Determine the [x, y] coordinate at the center of the cell enclosing the given text.  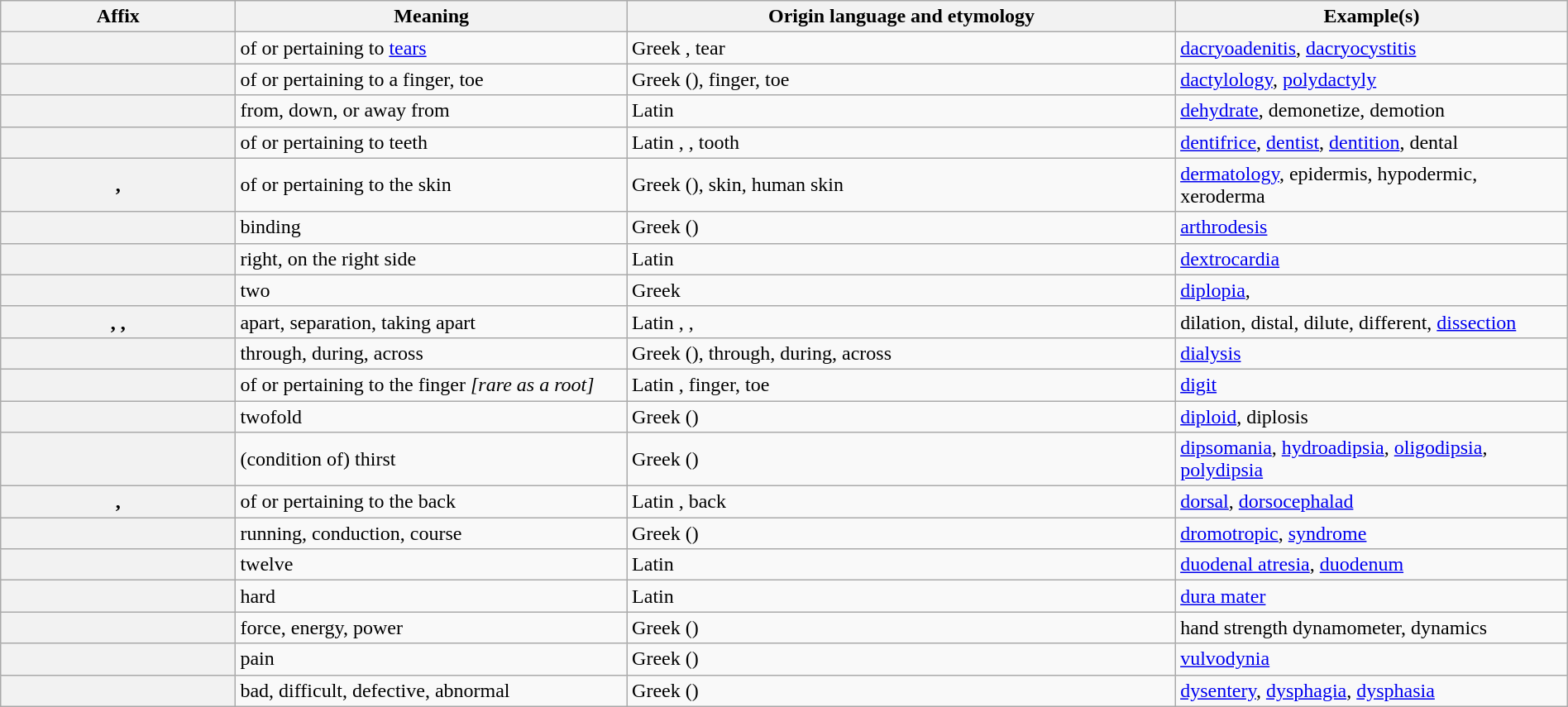
dactylology, polydactyly [1372, 79]
dermatology, epidermis, hypodermic, xeroderma [1372, 185]
running, conduction, course [432, 533]
two [432, 290]
Latin , , tooth [901, 142]
dorsal, dorsocephalad [1372, 502]
dehydrate, demonetize, demotion [1372, 111]
Latin , , [901, 322]
Greek [901, 290]
bad, difficult, defective, abnormal [432, 690]
dacryoadenitis, dacryocystitis [1372, 48]
apart, separation, taking apart [432, 322]
Greek (), skin, human skin [901, 185]
Example(s) [1372, 17]
of or pertaining to the finger [rare as a root] [432, 385]
of or pertaining to the back [432, 502]
Greek (), through, during, across [901, 353]
Affix [118, 17]
hard [432, 596]
from, down, or away from [432, 111]
of or pertaining to teeth [432, 142]
right, on the right side [432, 259]
twelve [432, 565]
arthrodesis [1372, 227]
dextrocardia [1372, 259]
of or pertaining to tears [432, 48]
dura mater [1372, 596]
Meaning [432, 17]
diploid, diplosis [1372, 416]
(condition of) thirst [432, 460]
hand strength dynamometer, dynamics [1372, 628]
dromotropic, syndrome [1372, 533]
dialysis [1372, 353]
dilation, distal, dilute, different, dissection [1372, 322]
Latin , finger, toe [901, 385]
duodenal atresia, duodenum [1372, 565]
diplopia, [1372, 290]
Origin language and etymology [901, 17]
through, during, across [432, 353]
pain [432, 659]
Greek , tear [901, 48]
Greek (), finger, toe [901, 79]
binding [432, 227]
of or pertaining to a finger, toe [432, 79]
vulvodynia [1372, 659]
force, energy, power [432, 628]
dipsomania, hydroadipsia, oligodipsia, polydipsia [1372, 460]
digit [1372, 385]
, , [118, 322]
twofold [432, 416]
dysentery, dysphagia, dysphasia [1372, 690]
Latin , back [901, 502]
dentifrice, dentist, dentition, dental [1372, 142]
of or pertaining to the skin [432, 185]
